From the cell containing the given text, extract its center point as (x, y) coordinate. 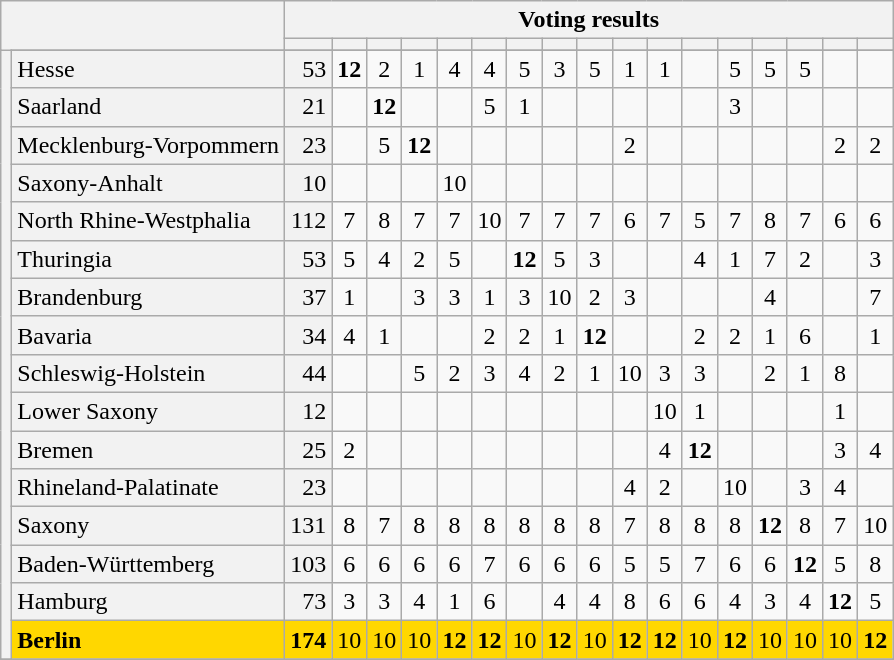
34 (308, 335)
Hesse (148, 69)
131 (308, 526)
Mecklenburg-Vorpommern (148, 145)
Bavaria (148, 335)
Voting results (589, 20)
Bremen (148, 449)
73 (308, 602)
Saxony-Anhalt (148, 183)
Saarland (148, 107)
44 (308, 373)
Baden-Württemberg (148, 564)
Rhineland-Palatinate (148, 488)
37 (308, 297)
Brandenburg (148, 297)
Berlin (148, 640)
112 (308, 221)
Lower Saxony (148, 411)
25 (308, 449)
North Rhine-Westphalia (148, 221)
Hamburg (148, 602)
Thuringia (148, 259)
174 (308, 640)
Schleswig-Holstein (148, 373)
103 (308, 564)
Saxony (148, 526)
21 (308, 107)
